Find where the given text appears and provide that cell's center as (x, y) coordinate. 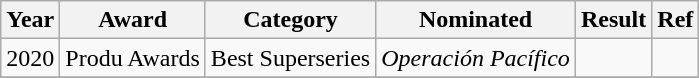
Year (30, 20)
2020 (30, 58)
Nominated (476, 20)
Operación Pacífico (476, 58)
Ref (676, 20)
Award (133, 20)
Result (613, 20)
Produ Awards (133, 58)
Category (290, 20)
Best Superseries (290, 58)
